Find where the given text appears and provide that cell's center as (X, Y) coordinate. 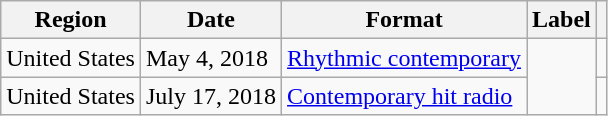
Rhythmic contemporary (404, 58)
May 4, 2018 (210, 58)
Label (562, 20)
Contemporary hit radio (404, 96)
Region (71, 20)
July 17, 2018 (210, 96)
Date (210, 20)
Format (404, 20)
